Identify which cell holds the provided text, then report its (X, Y) central coordinate. 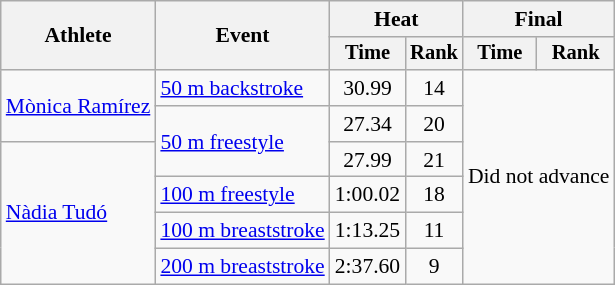
27.34 (368, 124)
14 (434, 88)
1:13.25 (368, 231)
30.99 (368, 88)
21 (434, 160)
Final (539, 19)
1:00.02 (368, 195)
Nàdia Tudó (78, 213)
11 (434, 231)
20 (434, 124)
Mònica Ramírez (78, 106)
200 m breaststroke (242, 267)
18 (434, 195)
Did not advance (539, 177)
27.99 (368, 160)
Event (242, 36)
50 m backstroke (242, 88)
50 m freestyle (242, 142)
100 m breaststroke (242, 231)
Athlete (78, 36)
2:37.60 (368, 267)
9 (434, 267)
100 m freestyle (242, 195)
Heat (396, 19)
